Return the [X, Y] coordinate for the center point of the cell that contains the specified text.  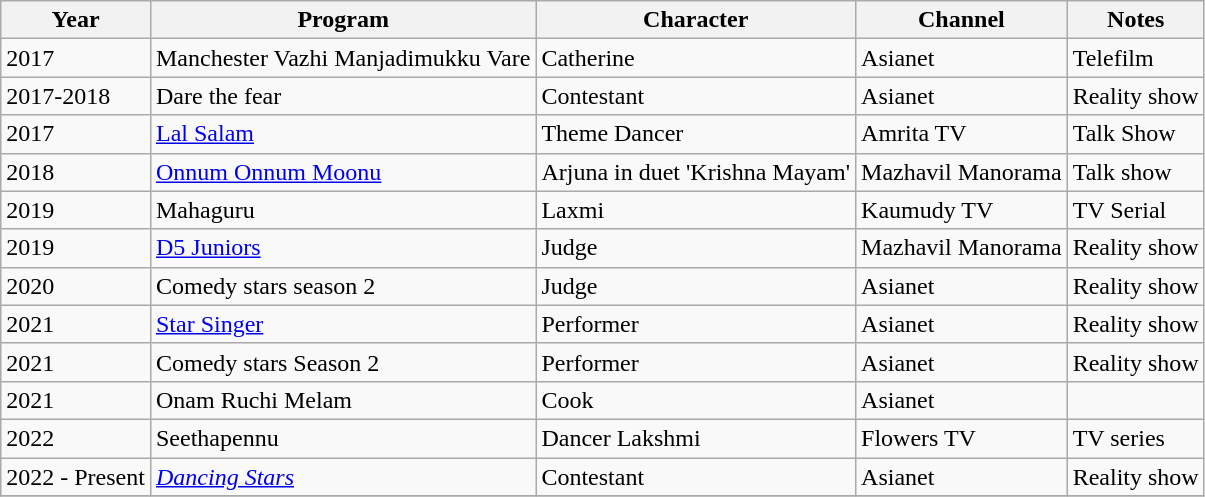
Seethapennu [342, 438]
Dancer Lakshmi [696, 438]
Program [342, 20]
Onam Ruchi Melam [342, 400]
2022 - Present [76, 477]
Telefilm [1136, 58]
Mahaguru [342, 210]
Arjuna in duet 'Krishna Mayam' [696, 172]
Talk Show [1136, 134]
Talk show [1136, 172]
Theme Dancer [696, 134]
Kaumudy TV [962, 210]
Comedy stars Season 2 [342, 362]
2018 [76, 172]
TV series [1136, 438]
Onnum Onnum Moonu [342, 172]
Cook [696, 400]
Star Singer [342, 324]
Catherine [696, 58]
2017-2018 [76, 96]
2022 [76, 438]
Lal Salam [342, 134]
Year [76, 20]
Channel [962, 20]
Amrita TV [962, 134]
Comedy stars season 2 [342, 286]
Character [696, 20]
Dare the fear [342, 96]
Notes [1136, 20]
D5 Juniors [342, 248]
Manchester Vazhi Manjadimukku Vare [342, 58]
2020 [76, 286]
Flowers TV [962, 438]
TV Serial [1136, 210]
Dancing Stars [342, 477]
Laxmi [696, 210]
